Return (x, y) of the center of cell containing provided text 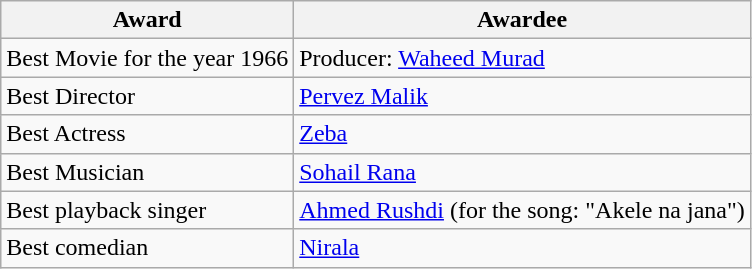
Best Actress (148, 134)
Best playback singer (148, 210)
Ahmed Rushdi (for the song: "Akele na jana") (522, 210)
Best comedian (148, 248)
Best Movie for the year 1966 (148, 58)
Awardee (522, 20)
Best Musician (148, 172)
Nirala (522, 248)
Producer: Waheed Murad (522, 58)
Award (148, 20)
Sohail Rana (522, 172)
Best Director (148, 96)
Pervez Malik (522, 96)
Zeba (522, 134)
